Scan for the cell matching the given text and deliver its [x, y] coordinate at center. 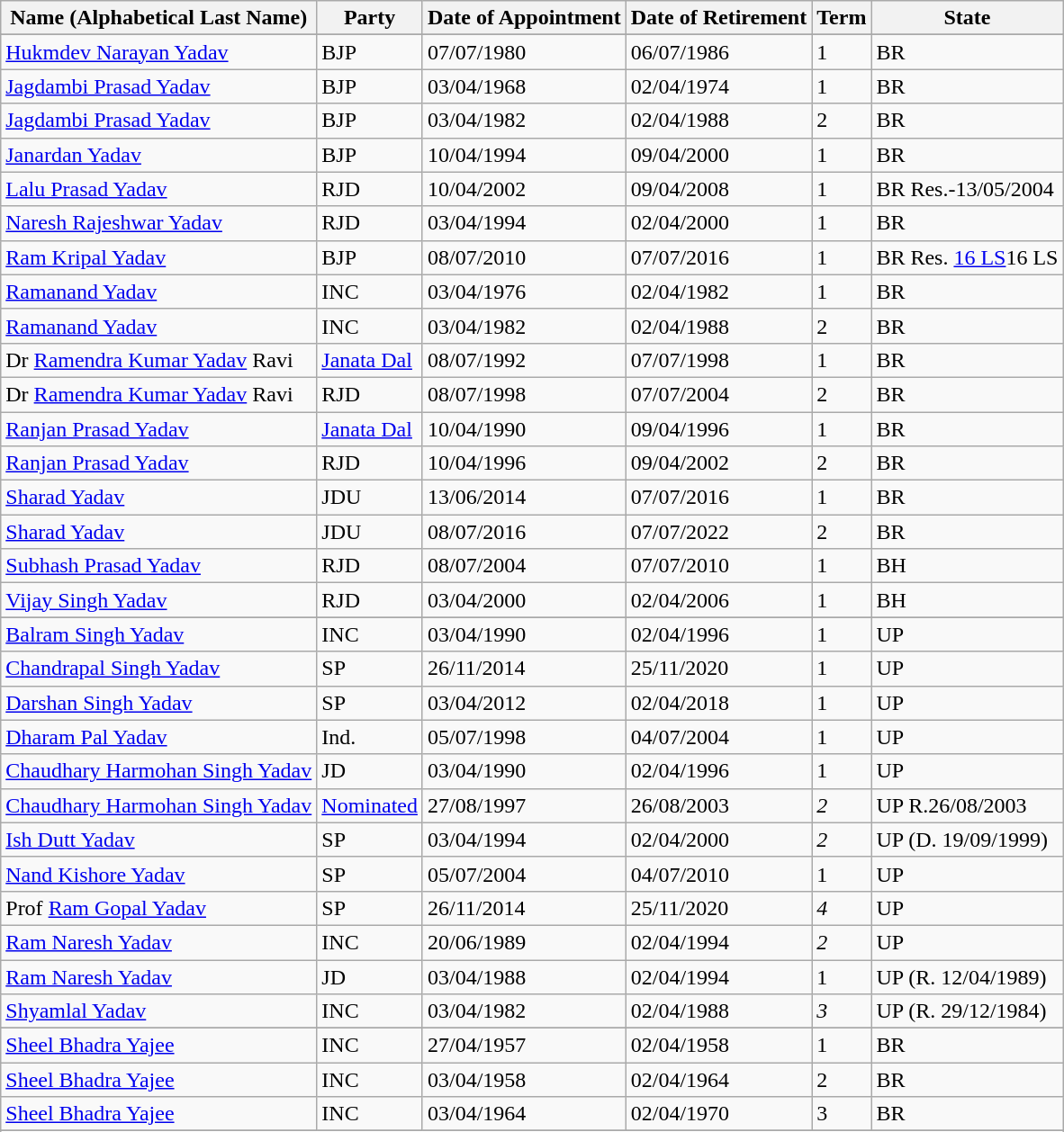
26/08/2003 [718, 805]
10/04/1990 [524, 429]
08/07/2010 [524, 257]
10/04/1994 [524, 155]
03/04/1976 [524, 292]
13/06/2014 [524, 498]
04/07/2004 [718, 737]
Balram Singh Yadav [158, 634]
05/07/2004 [524, 874]
02/04/1970 [718, 1114]
UP (R. 29/12/1984) [967, 1011]
Ram Kripal Yadav [158, 257]
03/04/1968 [524, 86]
Party [370, 18]
Darshan Singh Yadav [158, 703]
BR Res. 16 LS16 LS [967, 257]
Hukmdev Narayan Yadav [158, 52]
State [967, 18]
08/07/2016 [524, 532]
27/04/1957 [524, 1046]
02/04/1982 [718, 292]
Nominated [370, 805]
08/07/2004 [524, 566]
20/06/1989 [524, 942]
UP (D. 19/09/1999) [967, 840]
07/07/2022 [718, 532]
02/04/1958 [718, 1046]
05/07/1998 [524, 737]
07/07/2004 [718, 394]
03/04/2012 [524, 703]
Naresh Rajeshwar Yadav [158, 223]
04/07/2010 [718, 874]
03/04/1958 [524, 1080]
06/07/1986 [718, 52]
09/04/2000 [718, 155]
08/07/1992 [524, 360]
Janardan Yadav [158, 155]
09/04/1996 [718, 429]
Term [842, 18]
03/04/2000 [524, 600]
08/07/1998 [524, 394]
4 [842, 908]
Shyamlal Yadav [158, 1011]
Ish Dutt Yadav [158, 840]
Lalu Prasad Yadav [158, 189]
07/07/1998 [718, 360]
UP (R. 12/04/1989) [967, 976]
BR Res.-13/05/2004 [967, 189]
UP R.26/08/2003 [967, 805]
Dharam Pal Yadav [158, 737]
07/07/2010 [718, 566]
10/04/1996 [524, 463]
02/04/1964 [718, 1080]
Ind. [370, 737]
03/04/1964 [524, 1114]
Chandrapal Singh Yadav [158, 669]
09/04/2008 [718, 189]
02/04/1974 [718, 86]
07/07/1980 [524, 52]
Date of Appointment [524, 18]
10/04/2002 [524, 189]
02/04/2018 [718, 703]
Subhash Prasad Yadav [158, 566]
Prof Ram Gopal Yadav [158, 908]
02/04/2006 [718, 600]
Vijay Singh Yadav [158, 600]
Name (Alphabetical Last Name) [158, 18]
03/04/1988 [524, 976]
27/08/1997 [524, 805]
09/04/2002 [718, 463]
Nand Kishore Yadav [158, 874]
Date of Retirement [718, 18]
